Extract the (X, Y) coordinate from the center of the cell holding the provided text.  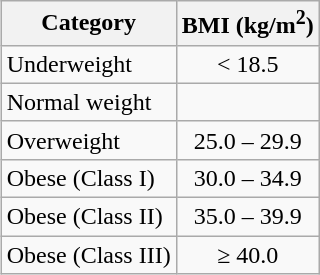
Category (88, 24)
30.0 – 34.9 (248, 178)
Obese (Class I) (88, 178)
Obese (Class III) (88, 255)
35.0 – 39.9 (248, 217)
< 18.5 (248, 64)
Underweight (88, 64)
Obese (Class II) (88, 217)
≥ 40.0 (248, 255)
Normal weight (88, 102)
25.0 – 29.9 (248, 140)
BMI (kg/m2) (248, 24)
Overweight (88, 140)
